Extract the (x, y) coordinate from the center of the cell holding the provided text.  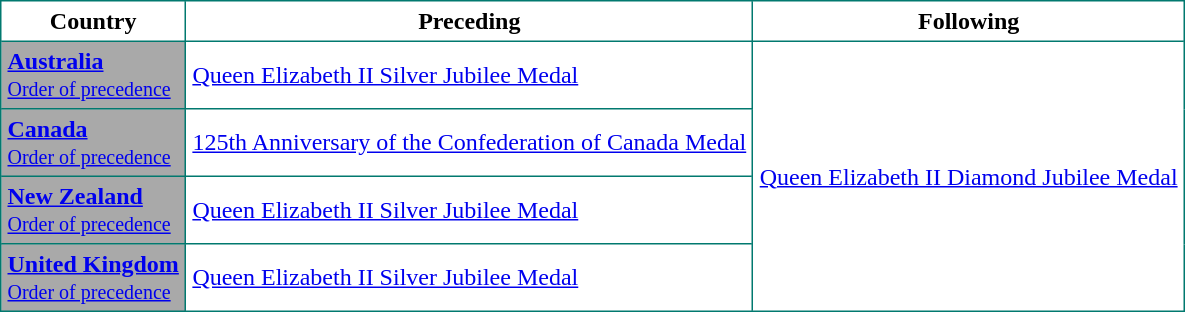
United KingdomOrder of precedence (94, 278)
Preceding (470, 21)
CanadaOrder of precedence (94, 143)
Country (94, 21)
AustraliaOrder of precedence (94, 75)
New ZealandOrder of precedence (94, 210)
Following (968, 21)
125th Anniversary of the Confederation of Canada Medal (470, 143)
Queen Elizabeth II Diamond Jubilee Medal (968, 176)
